Identify which cell holds the provided text, then report its (x, y) central coordinate. 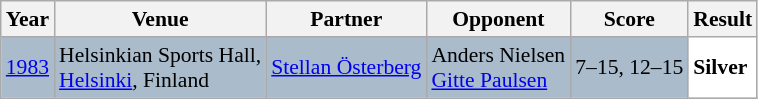
Helsinkian Sports Hall,Helsinki, Finland (160, 68)
Silver (722, 68)
Score (629, 19)
7–15, 12–15 (629, 68)
Opponent (498, 19)
Stellan Österberg (346, 68)
1983 (28, 68)
Result (722, 19)
Anders Nielsen Gitte Paulsen (498, 68)
Year (28, 19)
Partner (346, 19)
Venue (160, 19)
